Search for the cell housing the specified text and yield its (x, y) center coordinate. 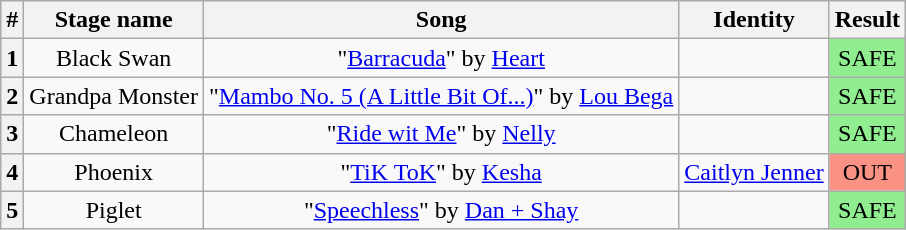
Chameleon (114, 134)
Phoenix (114, 172)
Grandpa Monster (114, 96)
Piglet (114, 210)
Identity (754, 20)
"Ride wit Me" by Nelly (442, 134)
"Mambo No. 5 (A Little Bit Of...)" by Lou Bega (442, 96)
Song (442, 20)
1 (12, 58)
"TiK ToK" by Kesha (442, 172)
Black Swan (114, 58)
# (12, 20)
"Barracuda" by Heart (442, 58)
Caitlyn Jenner (754, 172)
Result (867, 20)
2 (12, 96)
5 (12, 210)
3 (12, 134)
4 (12, 172)
OUT (867, 172)
"Speechless" by Dan + Shay (442, 210)
Stage name (114, 20)
